Identify which cell holds the provided text, then report its (X, Y) central coordinate. 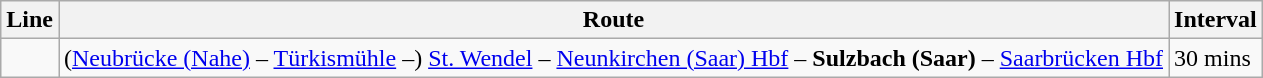
(Neubrücke (Nahe) – Türkismühle –) St. Wendel – Neunkirchen (Saar) Hbf – Sulzbach (Saar) – Saarbrücken Hbf (613, 58)
Line (30, 20)
30 mins (1216, 58)
Interval (1216, 20)
Route (613, 20)
